Find where the given text appears and provide that cell's center as (X, Y) coordinate. 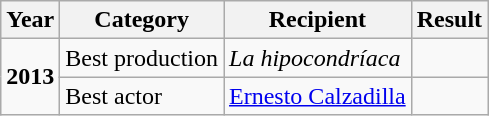
Category (142, 20)
La hipocondríaca (318, 58)
2013 (30, 77)
Recipient (318, 20)
Year (30, 20)
Best actor (142, 96)
Ernesto Calzadilla (318, 96)
Best production (142, 58)
Result (449, 20)
